Pinpoint the cell where the given text exists, returning its [x, y] midpoint coordinate. 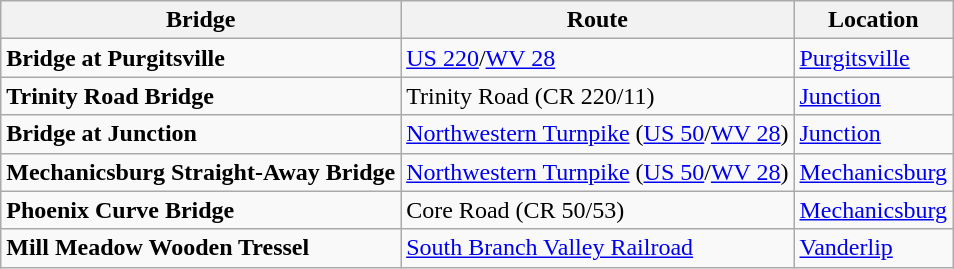
Trinity Road Bridge [201, 96]
Phoenix Curve Bridge [201, 210]
Trinity Road (CR 220/11) [598, 96]
Core Road (CR 50/53) [598, 210]
Vanderlip [874, 248]
Bridge at Junction [201, 134]
Location [874, 20]
Purgitsville [874, 58]
South Branch Valley Railroad [598, 248]
Mill Meadow Wooden Tressel [201, 248]
Bridge [201, 20]
Mechanicsburg Straight-Away Bridge [201, 172]
US 220/WV 28 [598, 58]
Route [598, 20]
Bridge at Purgitsville [201, 58]
